Extract the [x, y] coordinate from the center of the cell holding the provided text.  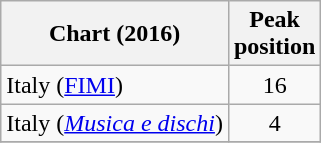
Italy (Musica e dischi) [115, 123]
Italy (FIMI) [115, 85]
4 [274, 123]
16 [274, 85]
Chart (2016) [115, 34]
Peakposition [274, 34]
